Determine the (X, Y) coordinate at the center of the cell enclosing the given text.  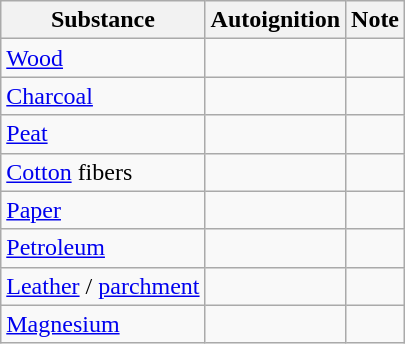
Magnesium (103, 324)
Autoignition (275, 20)
Charcoal (103, 96)
Cotton fibers (103, 172)
Leather / parchment (103, 286)
Wood (103, 58)
Paper (103, 210)
Peat (103, 134)
Petroleum (103, 248)
Substance (103, 20)
Note (376, 20)
